Search for the cell housing the specified text and yield its (x, y) center coordinate. 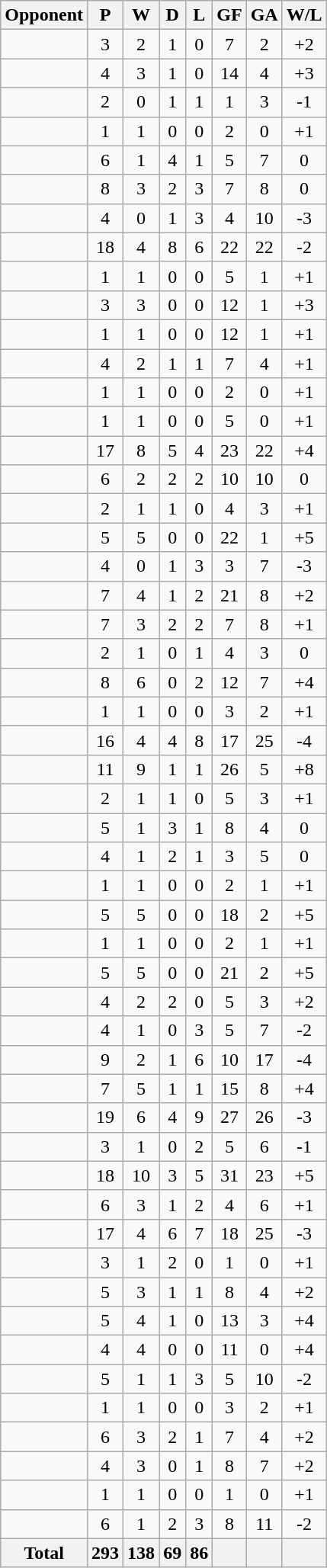
138 (142, 1553)
293 (105, 1553)
GF (229, 15)
31 (229, 1175)
19 (105, 1117)
27 (229, 1117)
15 (229, 1089)
86 (200, 1553)
13 (229, 1321)
Total (44, 1553)
W (142, 15)
P (105, 15)
GA (264, 15)
69 (172, 1553)
L (200, 15)
Opponent (44, 15)
D (172, 15)
14 (229, 73)
+8 (304, 769)
W/L (304, 15)
16 (105, 740)
